Return the (X, Y) coordinate for the center point of the cell that contains the specified text.  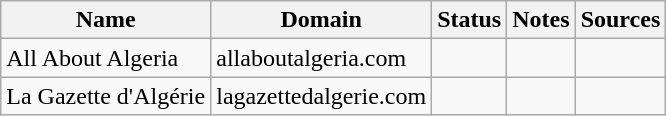
Sources (620, 20)
Domain (322, 20)
La Gazette d'Algérie (106, 96)
Name (106, 20)
allaboutalgeria.com (322, 58)
lagazettedalgerie.com (322, 96)
Notes (541, 20)
All About Algeria (106, 58)
Status (470, 20)
